Find where the given text appears and provide that cell's center as (X, Y) coordinate. 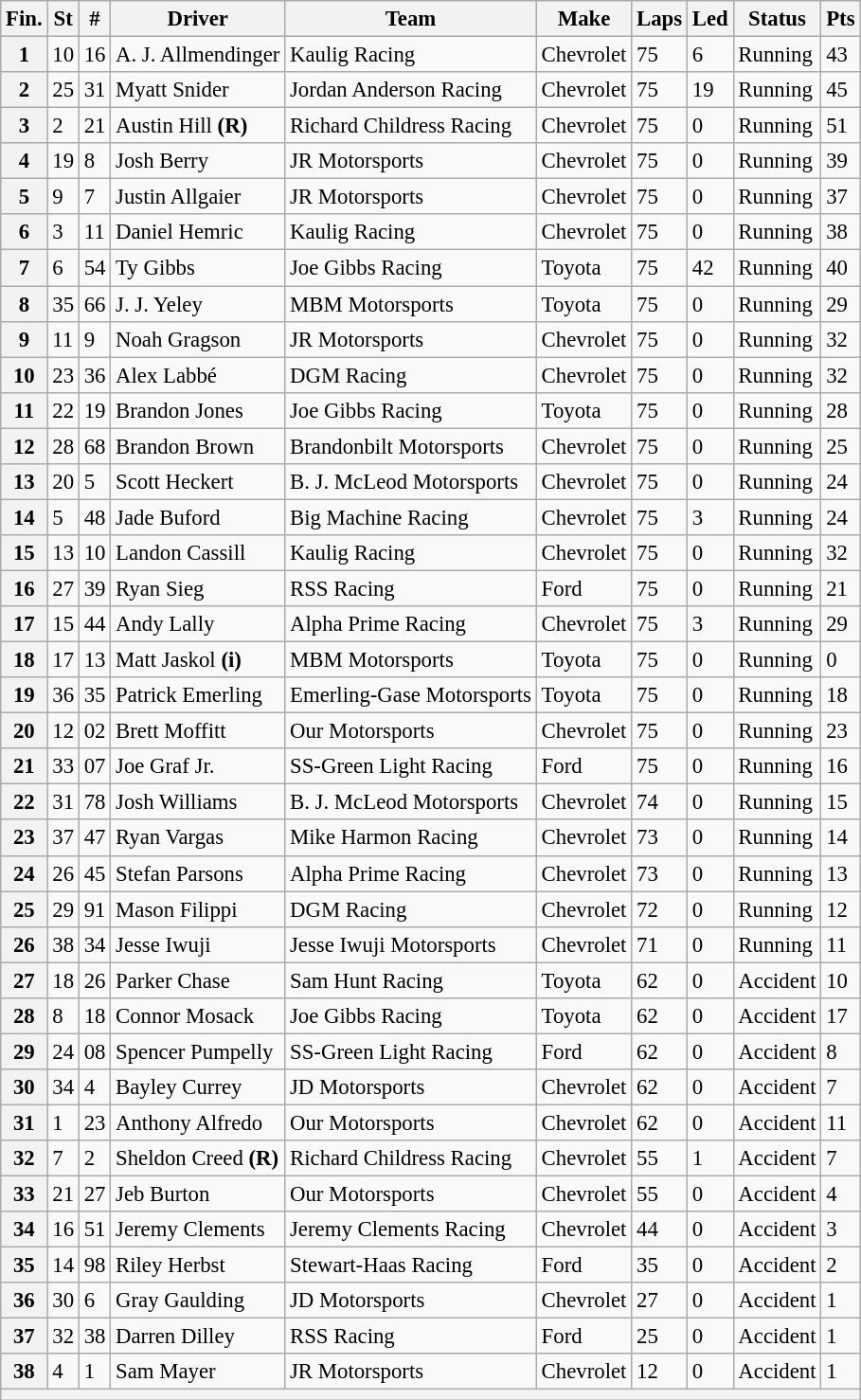
Darren Dilley (198, 1337)
42 (710, 268)
J. J. Yeley (198, 304)
Jade Buford (198, 517)
Sam Mayer (198, 1373)
91 (95, 909)
98 (95, 1265)
40 (841, 268)
Andy Lally (198, 624)
Bayley Currey (198, 1087)
Jeremy Clements Racing (411, 1229)
Laps (659, 19)
Alex Labbé (198, 375)
Status (777, 19)
72 (659, 909)
54 (95, 268)
Stefan Parsons (198, 873)
A. J. Allmendinger (198, 55)
68 (95, 446)
Jesse Iwuji (198, 944)
Joe Graf Jr. (198, 766)
Scott Heckert (198, 482)
Big Machine Racing (411, 517)
47 (95, 838)
Austin Hill (R) (198, 126)
Patrick Emerling (198, 695)
Anthony Alfredo (198, 1122)
Jordan Anderson Racing (411, 90)
71 (659, 944)
Ryan Vargas (198, 838)
Josh Williams (198, 802)
Brandon Jones (198, 410)
74 (659, 802)
Brandon Brown (198, 446)
Jeremy Clements (198, 1229)
Gray Gaulding (198, 1301)
78 (95, 802)
Connor Mosack (198, 1016)
Team (411, 19)
Matt Jaskol (i) (198, 660)
66 (95, 304)
Led (710, 19)
07 (95, 766)
Parker Chase (198, 980)
Ty Gibbs (198, 268)
Landon Cassill (198, 553)
Josh Berry (198, 161)
Myatt Snider (198, 90)
Daniel Hemric (198, 232)
Sam Hunt Racing (411, 980)
Driver (198, 19)
43 (841, 55)
Riley Herbst (198, 1265)
Emerling-Gase Motorsports (411, 695)
Make (583, 19)
Brett Moffitt (198, 731)
Stewart-Haas Racing (411, 1265)
Mike Harmon Racing (411, 838)
Ryan Sieg (198, 588)
Mason Filippi (198, 909)
Pts (841, 19)
Noah Gragson (198, 339)
02 (95, 731)
Justin Allgaier (198, 197)
Jeb Burton (198, 1194)
08 (95, 1051)
Fin. (25, 19)
48 (95, 517)
Sheldon Creed (R) (198, 1158)
Spencer Pumpelly (198, 1051)
# (95, 19)
Jesse Iwuji Motorsports (411, 944)
Brandonbilt Motorsports (411, 446)
St (63, 19)
